Output the [x, y] coordinate of the center of the cell containing the given text.  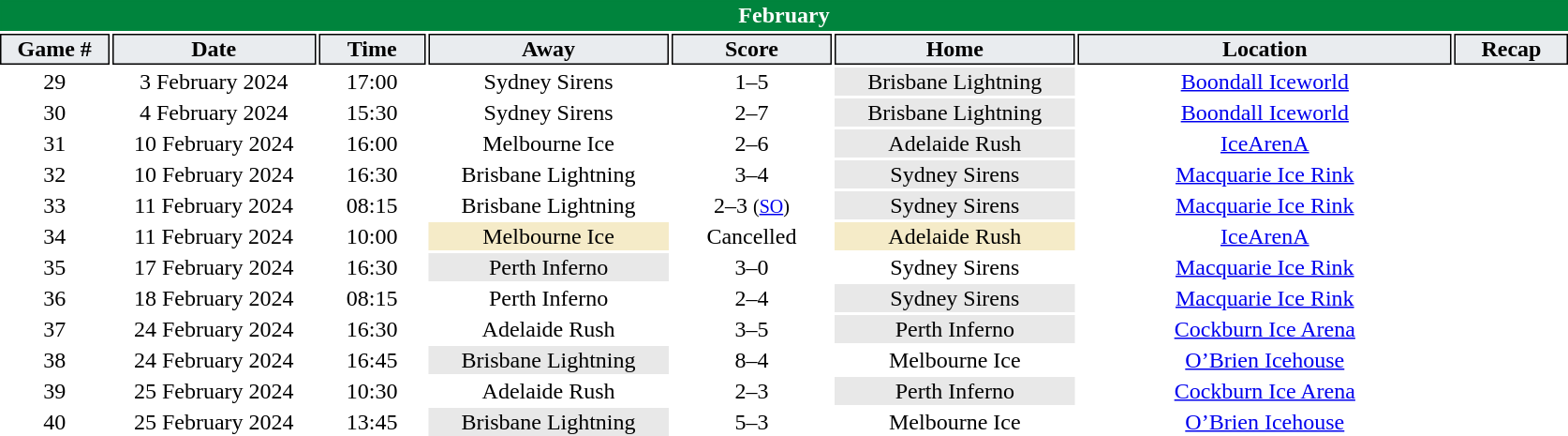
40 [54, 422]
34 [54, 236]
2–3 [751, 391]
29 [54, 82]
2–4 [751, 298]
16:45 [372, 360]
February [784, 15]
Date [214, 49]
3–4 [751, 174]
Home [955, 49]
8–4 [751, 360]
2–7 [751, 113]
Game # [54, 49]
Away [549, 49]
1–5 [751, 82]
33 [54, 205]
17 February 2024 [214, 267]
36 [54, 298]
10:30 [372, 391]
2–6 [751, 143]
13:45 [372, 422]
Cancelled [751, 236]
3–5 [751, 329]
17:00 [372, 82]
35 [54, 267]
10:00 [372, 236]
30 [54, 113]
5–3 [751, 422]
Score [751, 49]
2–3 (SO) [751, 205]
31 [54, 143]
16:00 [372, 143]
32 [54, 174]
Time [372, 49]
3 February 2024 [214, 82]
15:30 [372, 113]
4 February 2024 [214, 113]
38 [54, 360]
Recap [1512, 49]
37 [54, 329]
3–0 [751, 267]
18 February 2024 [214, 298]
Location [1265, 49]
39 [54, 391]
